Output the [X, Y] coordinate of the center of the cell containing the given text.  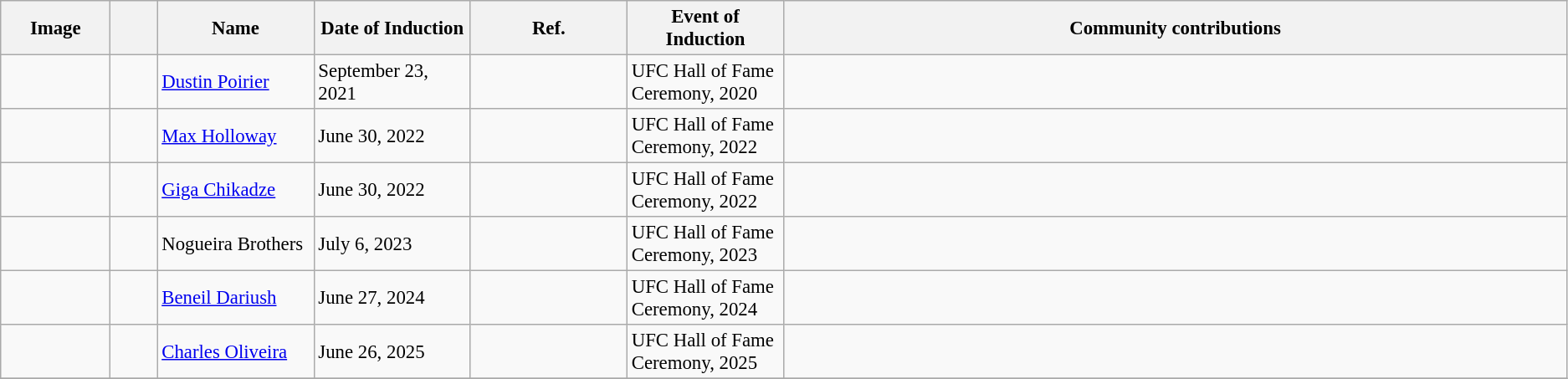
Image [55, 28]
UFC Hall of Fame Ceremony, 2020 [705, 82]
Charles Oliveira [236, 351]
July 6, 2023 [392, 244]
June 26, 2025 [392, 351]
Giga Chikadze [236, 191]
September 23, 2021 [392, 82]
Name [236, 28]
UFC Hall of Fame Ceremony, 2025 [705, 351]
UFC Hall of Fame Ceremony, 2023 [705, 244]
Beneil Dariush [236, 298]
Date of Induction [392, 28]
June 27, 2024 [392, 298]
Dustin Poirier [236, 82]
Event of Induction [705, 28]
UFC Hall of Fame Ceremony, 2024 [705, 298]
Ref. [549, 28]
Nogueira Brothers [236, 244]
Max Holloway [236, 136]
Community contributions [1176, 28]
